Find where the given text appears and provide that cell's center as (X, Y) coordinate. 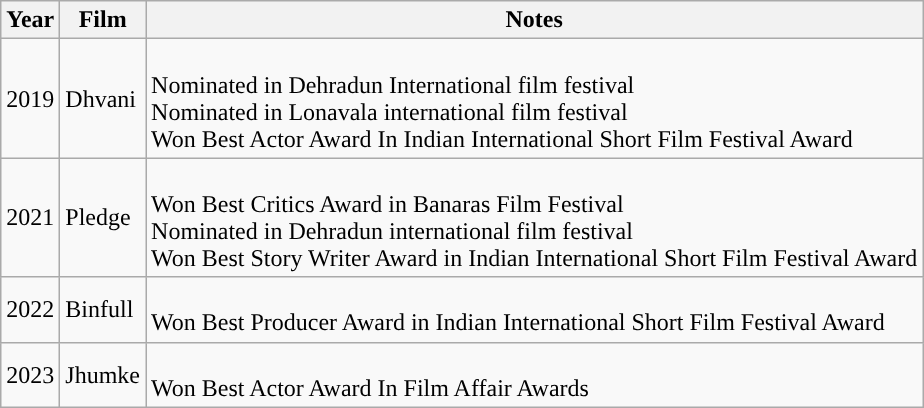
Binfull (103, 310)
Won Best Actor Award In Film Affair Awards (534, 374)
Dhvani (103, 98)
2023 (30, 374)
2021 (30, 218)
Notes (534, 20)
2019 (30, 98)
Jhumke (103, 374)
Film (103, 20)
Year (30, 20)
Pledge (103, 218)
2022 (30, 310)
Won Best Producer Award in Indian International Short Film Festival Award (534, 310)
